Provide the [X, Y] coordinate of the cell's center where the given text is located.  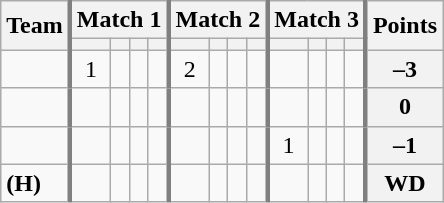
(H) [36, 183]
–1 [404, 145]
Match 1 [120, 20]
2 [188, 69]
–3 [404, 69]
0 [404, 107]
Team [36, 26]
Match 3 [316, 20]
Points [404, 26]
Match 2 [218, 20]
WD [404, 183]
